Scan for the cell matching the given text and deliver its (X, Y) coordinate at center. 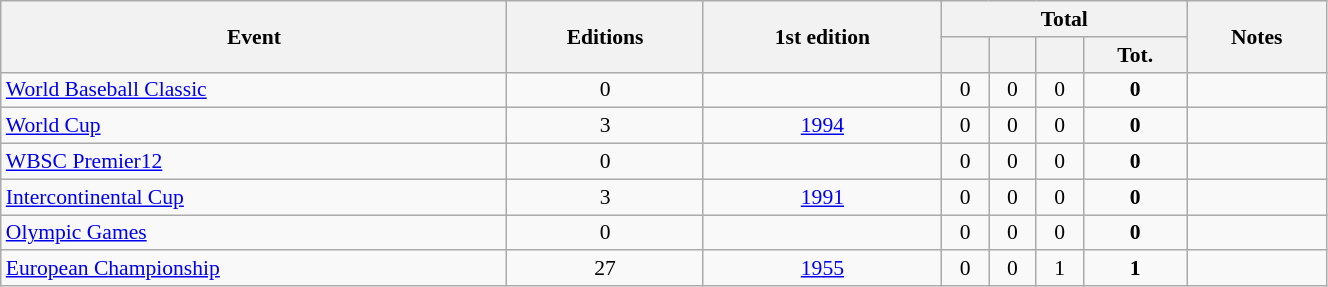
1994 (822, 126)
27 (605, 269)
World Baseball Classic (254, 90)
Olympic Games (254, 233)
European Championship (254, 269)
Total (1064, 19)
1955 (822, 269)
WBSC Premier12 (254, 162)
Event (254, 36)
Editions (605, 36)
World Cup (254, 126)
1st edition (822, 36)
Tot. (1135, 55)
Intercontinental Cup (254, 197)
Notes (1256, 36)
1991 (822, 197)
